Pinpoint the cell where the given text exists, returning its [x, y] midpoint coordinate. 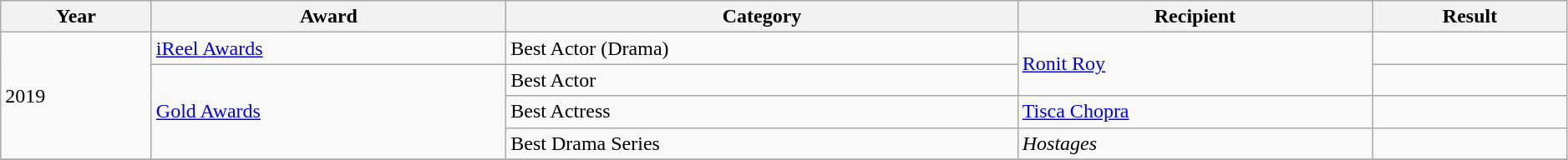
2019 [77, 96]
Recipient [1195, 17]
Result [1470, 17]
Best Actor (Drama) [762, 48]
iReel Awards [328, 48]
Tisca Chopra [1195, 112]
Category [762, 17]
Hostages [1195, 143]
Best Actor [762, 80]
Year [77, 17]
Ronit Roy [1195, 64]
Award [328, 17]
Best Actress [762, 112]
Best Drama Series [762, 143]
Gold Awards [328, 112]
